Return (x, y) of the center of cell containing provided text 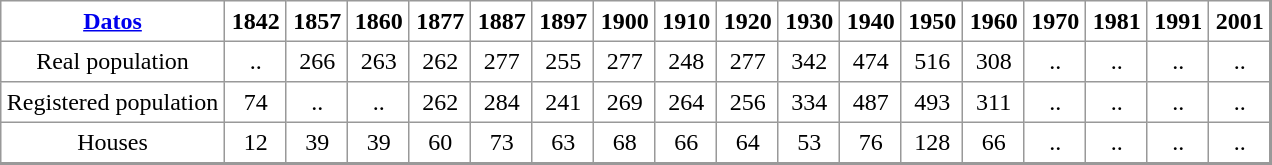
12 (256, 142)
241 (563, 102)
63 (563, 142)
64 (748, 142)
487 (871, 102)
256 (748, 102)
255 (563, 61)
1860 (379, 21)
1930 (809, 21)
474 (871, 61)
263 (379, 61)
1897 (563, 21)
2001 (1240, 21)
516 (932, 61)
308 (994, 61)
311 (994, 102)
334 (809, 102)
284 (502, 102)
Real population (112, 61)
Registered population (112, 102)
1877 (440, 21)
1857 (317, 21)
68 (625, 142)
1910 (686, 21)
73 (502, 142)
74 (256, 102)
342 (809, 61)
1900 (625, 21)
248 (686, 61)
53 (809, 142)
1970 (1055, 21)
76 (871, 142)
60 (440, 142)
264 (686, 102)
1950 (932, 21)
1887 (502, 21)
1981 (1117, 21)
Datos (112, 21)
1991 (1178, 21)
Houses (112, 142)
128 (932, 142)
1960 (994, 21)
269 (625, 102)
1920 (748, 21)
1842 (256, 21)
493 (932, 102)
1940 (871, 21)
266 (317, 61)
